Locate the cell with the specified text and output its [X, Y] center coordinate. 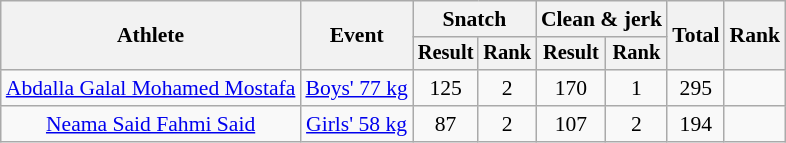
Girls' 58 kg [356, 124]
194 [696, 124]
Neama Said Fahmi Said [151, 124]
1 [636, 88]
Abdalla Galal Mohamed Mostafa [151, 88]
170 [571, 88]
Event [356, 36]
107 [571, 124]
Athlete [151, 36]
125 [446, 88]
87 [446, 124]
Snatch [474, 19]
Boys' 77 kg [356, 88]
Total [696, 36]
Clean & jerk [602, 19]
295 [696, 88]
